Determine the [x, y] coordinate at the center of the cell enclosing the given text.  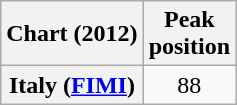
Chart (2012) [72, 34]
Italy (FIMI) [72, 85]
88 [189, 85]
Peakposition [189, 34]
